Return (x, y) of the center of cell containing provided text 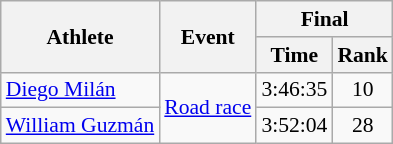
Rank (362, 55)
William Guzmán (80, 126)
Event (208, 36)
Diego Milán (80, 90)
Road race (208, 108)
Athlete (80, 36)
28 (362, 126)
Time (294, 55)
3:46:35 (294, 90)
Final (324, 19)
3:52:04 (294, 126)
10 (362, 90)
